Capture the cell that displays the provided text and extract its (X, Y) central coordinate. 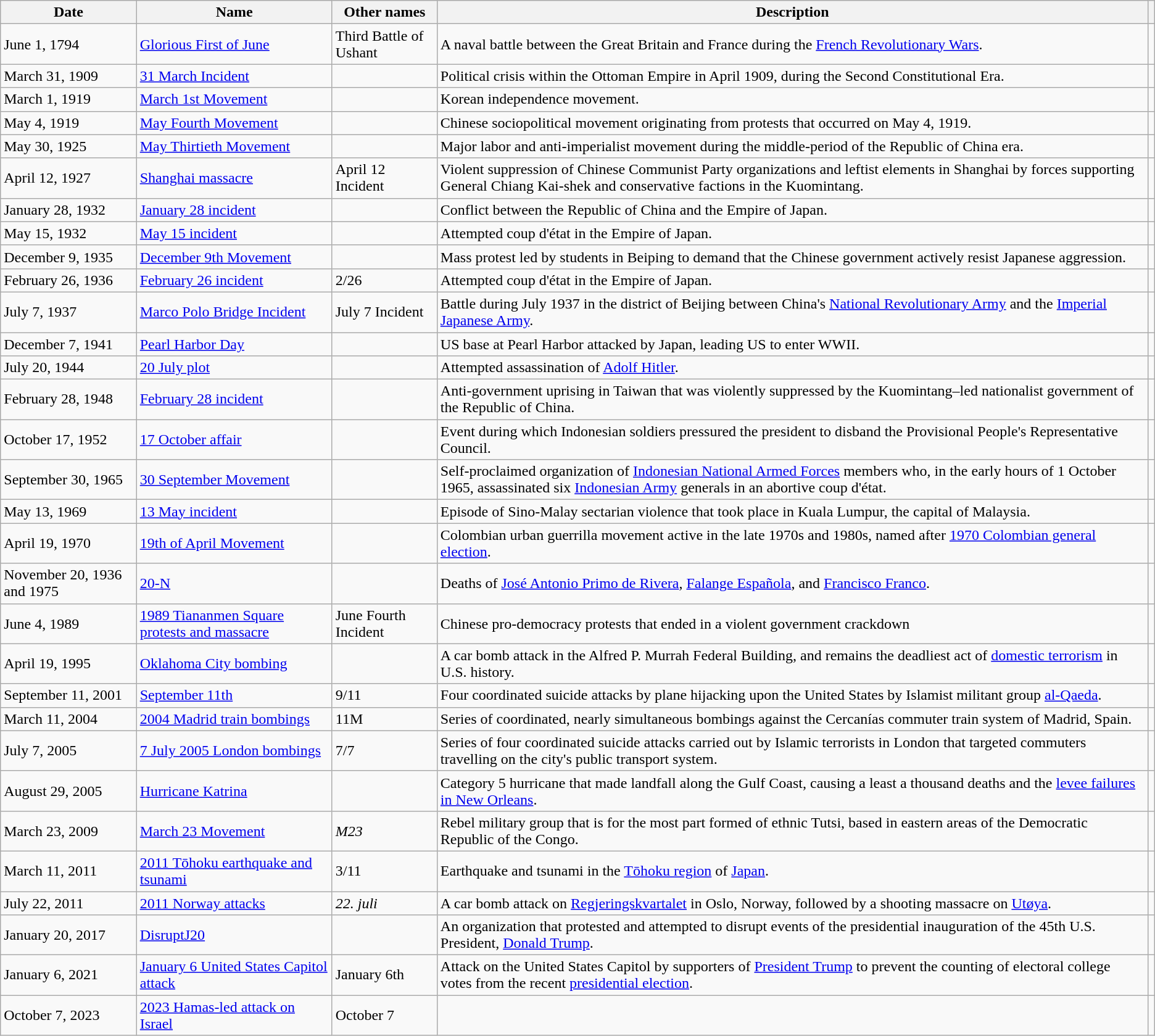
April 12, 1927 (68, 178)
January 6, 2021 (68, 975)
March 11, 2011 (68, 871)
October 17, 1952 (68, 439)
January 20, 2017 (68, 935)
July 22, 2011 (68, 903)
June Fourth Incident (384, 623)
March 1, 1919 (68, 99)
December 9th Movement (234, 257)
January 28, 1932 (68, 210)
December 9, 1935 (68, 257)
A car bomb attack in the Alfred P. Murrah Federal Building, and remains the deadliest act of domestic terrorism in U.S. history. (792, 664)
Korean independence movement. (792, 99)
Glorious First of June (234, 44)
Other names (384, 12)
Chinese sociopolitical movement originating from protests that occurred on May 4, 1919. (792, 123)
February 26, 1936 (68, 280)
February 26 incident (234, 280)
February 28, 1948 (68, 400)
30 September Movement (234, 480)
20-N (234, 584)
June 4, 1989 (68, 623)
September 11, 2001 (68, 695)
May Thirtieth Movement (234, 146)
Name (234, 12)
Mass protest led by students in Beiping to demand that the Chinese government actively resist Japanese aggression. (792, 257)
Marco Polo Bridge Incident (234, 312)
Deaths of José Antonio Primo de Rivera, Falange Española, and Francisco Franco. (792, 584)
A car bomb attack on Regjeringskvartalet in Oslo, Norway, followed by a shooting massacre on Utøya. (792, 903)
May Fourth Movement (234, 123)
US base at Pearl Harbor attacked by Japan, leading US to enter WWII. (792, 344)
May 30, 1925 (68, 146)
September 30, 1965 (68, 480)
Hurricane Katrina (234, 791)
Attempted assassination of Adolf Hitler. (792, 368)
3/11 (384, 871)
Major labor and anti-imperialist movement during the middle-period of the Republic of China era. (792, 146)
August 29, 2005 (68, 791)
Date (68, 12)
Conflict between the Republic of China and the Empire of Japan. (792, 210)
October 7, 2023 (68, 1016)
Third Battle of Ushant (384, 44)
2011 Norway attacks (234, 903)
2/26 (384, 280)
February 28 incident (234, 400)
DisruptJ20 (234, 935)
20 July plot (234, 368)
March 1st Movement (234, 99)
September 11th (234, 695)
Colombian urban guerrilla movement active in the late 1970s and 1980s, named after 1970 Colombian general election. (792, 543)
M23 (384, 831)
Anti-government uprising in Taiwan that was violently suppressed by the Kuomintang–led nationalist government of the Republic of China. (792, 400)
May 13, 1969 (68, 512)
November 20, 1936 and 1975 (68, 584)
Rebel military group that is for the most part formed of ethnic Tutsi, based in eastern areas of the Democratic Republic of the Congo. (792, 831)
7/7 (384, 750)
January 6th (384, 975)
9/11 (384, 695)
31 March Incident (234, 76)
22. juli (384, 903)
Series of coordinated, nearly simultaneous bombings against the Cercanías commuter train system of Madrid, Spain. (792, 719)
2004 Madrid train bombings (234, 719)
July 7, 2005 (68, 750)
Chinese pro-democracy protests that ended in a violent government crackdown (792, 623)
March 23 Movement (234, 831)
April 12 Incident (384, 178)
March 11, 2004 (68, 719)
Event during which Indonesian soldiers pressured the president to disband the Provisional People's Representative Council. (792, 439)
1989 Tiananmen Square protests and massacre (234, 623)
May 15, 1932 (68, 233)
7 July 2005 London bombings (234, 750)
Category 5 hurricane that made landfall along the Gulf Coast, causing a least a thousand deaths and the levee failures in New Orleans. (792, 791)
March 23, 2009 (68, 831)
17 October affair (234, 439)
2011 Tōhoku earthquake and tsunami (234, 871)
11M (384, 719)
An organization that protested and attempted to disrupt events of the presidential inauguration of the 45th U.S. President, Donald Trump. (792, 935)
January 6 United States Capitol attack (234, 975)
Oklahoma City bombing (234, 664)
Episode of Sino-Malay sectarian violence that took place in Kuala Lumpur, the capital of Malaysia. (792, 512)
April 19, 1970 (68, 543)
October 7 (384, 1016)
Earthquake and tsunami in the Tōhoku region of Japan. (792, 871)
July 20, 1944 (68, 368)
May 15 incident (234, 233)
Shanghai massacre (234, 178)
Political crisis within the Ottoman Empire in April 1909, during the Second Constitutional Era. (792, 76)
April 19, 1995 (68, 664)
July 7 Incident (384, 312)
Battle during July 1937 in the district of Beijing between China's National Revolutionary Army and the Imperial Japanese Army. (792, 312)
2023 Hamas-led attack on Israel (234, 1016)
March 31, 1909 (68, 76)
May 4, 1919 (68, 123)
A naval battle between the Great Britain and France during the French Revolutionary Wars. (792, 44)
Pearl Harbor Day (234, 344)
June 1, 1794 (68, 44)
19th of April Movement (234, 543)
December 7, 1941 (68, 344)
Description (792, 12)
Four coordinated suicide attacks by plane hijacking upon the United States by Islamist militant group al-Qaeda. (792, 695)
January 28 incident (234, 210)
July 7, 1937 (68, 312)
13 May incident (234, 512)
